Locate the cell with the specified text and output its [x, y] center coordinate. 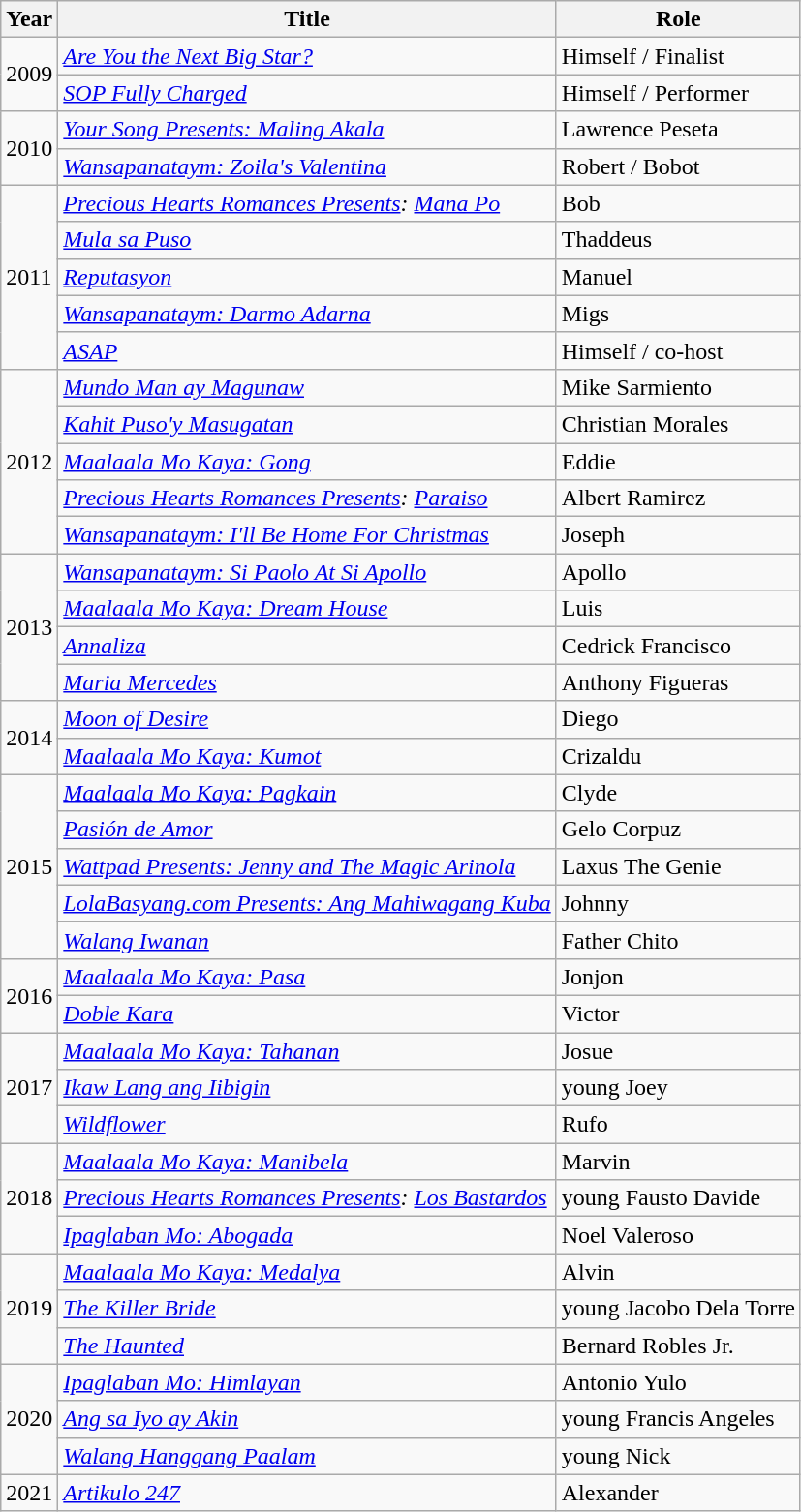
Antonio Yulo [678, 1382]
Apollo [678, 572]
Eddie [678, 462]
Annaliza [307, 646]
Mula sa Puso [307, 240]
Precious Hearts Romances Presents: Mana Po [307, 203]
Ang sa Iyo ay Akin [307, 1419]
Manuel [678, 277]
Mundo Man ay Magunaw [307, 387]
Ipaglaban Mo: Abogada [307, 1235]
Walang Iwanan [307, 940]
Rufo [678, 1125]
Crizaldu [678, 756]
Wildflower [307, 1125]
Marvin [678, 1162]
Title [307, 19]
Maalaala Mo Kaya: Medalya [307, 1272]
Maalaala Mo Kaya: Tahanan [307, 1050]
Maalaala Mo Kaya: Manibela [307, 1162]
Wansapanataym: Darmo Adarna [307, 314]
Role [678, 19]
Laxus The Genie [678, 866]
ASAP [307, 350]
Himself / Finalist [678, 56]
Reputasyon [307, 277]
Christian Morales [678, 424]
Kahit Puso'y Masugatan [307, 424]
2017 [29, 1087]
Wansapanataym: Si Paolo At Si Apollo [307, 572]
Himself / Performer [678, 93]
young Joey [678, 1088]
Gelo Corpuz [678, 830]
Artikulo 247 [307, 1493]
Mike Sarmiento [678, 387]
Ipaglaban Mo: Himlayan [307, 1382]
Anthony Figueras [678, 682]
2009 [29, 75]
Maalaala Mo Kaya: Gong [307, 462]
2020 [29, 1419]
Wattpad Presents: Jenny and The Magic Arinola [307, 866]
Lawrence Peseta [678, 130]
Father Chito [678, 940]
young Nick [678, 1456]
Maalaala Mo Kaya: Pagkain [307, 793]
Year [29, 19]
The Killer Bride [307, 1309]
2016 [29, 995]
Robert / Bobot [678, 166]
Johnny [678, 903]
SOP Fully Charged [307, 93]
Maalaala Mo Kaya: Pasa [307, 977]
The Haunted [307, 1346]
Wansapanataym: I'll Be Home For Christmas [307, 535]
Maalaala Mo Kaya: Dream House [307, 609]
2013 [29, 627]
Precious Hearts Romances Presents: Paraiso [307, 499]
2019 [29, 1309]
LolaBasyang.com Presents: Ang Mahiwagang Kuba [307, 903]
Thaddeus [678, 240]
Bernard Robles Jr. [678, 1346]
Precious Hearts Romances Presents: Los Bastardos [307, 1198]
Bob [678, 203]
Pasión de Amor [307, 830]
Cedrick Francisco [678, 646]
Wansapanataym: Zoila's Valentina [307, 166]
Himself / co-host [678, 350]
Alexander [678, 1493]
Noel Valeroso [678, 1235]
Albert Ramirez [678, 499]
Ikaw Lang ang Iibigin [307, 1088]
young Jacobo Dela Torre [678, 1309]
2014 [29, 738]
young Fausto Davide [678, 1198]
Maalaala Mo Kaya: Kumot [307, 756]
Clyde [678, 793]
Diego [678, 719]
Are You the Next Big Star? [307, 56]
2010 [29, 148]
young Francis Angeles [678, 1419]
Migs [678, 314]
2011 [29, 277]
Alvin [678, 1272]
Victor [678, 1013]
Moon of Desire [307, 719]
Josue [678, 1050]
Walang Hanggang Paalam [307, 1456]
Maria Mercedes [307, 682]
Luis [678, 609]
Doble Kara [307, 1013]
Jonjon [678, 977]
2012 [29, 461]
2018 [29, 1198]
2021 [29, 1493]
2015 [29, 866]
Joseph [678, 535]
Your Song Presents: Maling Akala [307, 130]
